Extract the [X, Y] coordinate from the center of the cell holding the provided text.  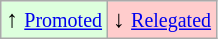
↑ Promoted [54, 20]
↓ Relegated [162, 20]
